Pinpoint the cell where the given text exists, returning its (X, Y) midpoint coordinate. 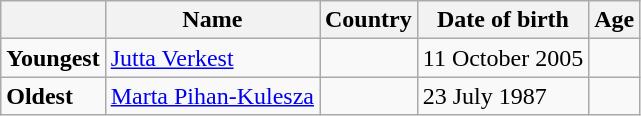
Date of birth (502, 20)
Marta Pihan-Kulesza (212, 96)
11 October 2005 (502, 58)
Youngest (53, 58)
Oldest (53, 96)
23 July 1987 (502, 96)
Age (614, 20)
Country (369, 20)
Name (212, 20)
Jutta Verkest (212, 58)
